Pinpoint the cell where the given text exists, returning its (X, Y) midpoint coordinate. 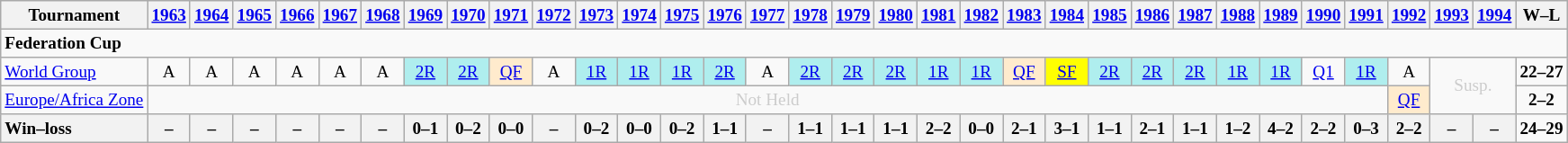
Federation Cup (784, 43)
1989 (1281, 15)
1964 (211, 15)
W–L (1542, 15)
1969 (426, 15)
1993 (1452, 15)
1–2 (1238, 129)
World Group (74, 72)
1979 (853, 15)
1983 (1025, 15)
1966 (298, 15)
1992 (1409, 15)
22–27 (1542, 72)
1991 (1366, 15)
3–1 (1067, 129)
1981 (938, 15)
1967 (340, 15)
1965 (255, 15)
1980 (896, 15)
1982 (981, 15)
Europe/Africa Zone (74, 100)
1976 (725, 15)
1972 (554, 15)
Q1 (1323, 72)
Tournament (74, 15)
1974 (640, 15)
1986 (1152, 15)
1987 (1196, 15)
1994 (1494, 15)
4–2 (1281, 129)
1975 (682, 15)
1984 (1067, 15)
0–3 (1366, 129)
1968 (383, 15)
1977 (767, 15)
1985 (1110, 15)
Susp. (1474, 86)
SF (1067, 72)
Not Held (767, 100)
1988 (1238, 15)
24–29 (1542, 129)
1963 (169, 15)
1973 (596, 15)
1971 (511, 15)
Win–loss (74, 129)
1978 (811, 15)
0–1 (426, 129)
1970 (469, 15)
1990 (1323, 15)
